For the text-containing cell, return its midpoint in [X, Y] coordinate format. 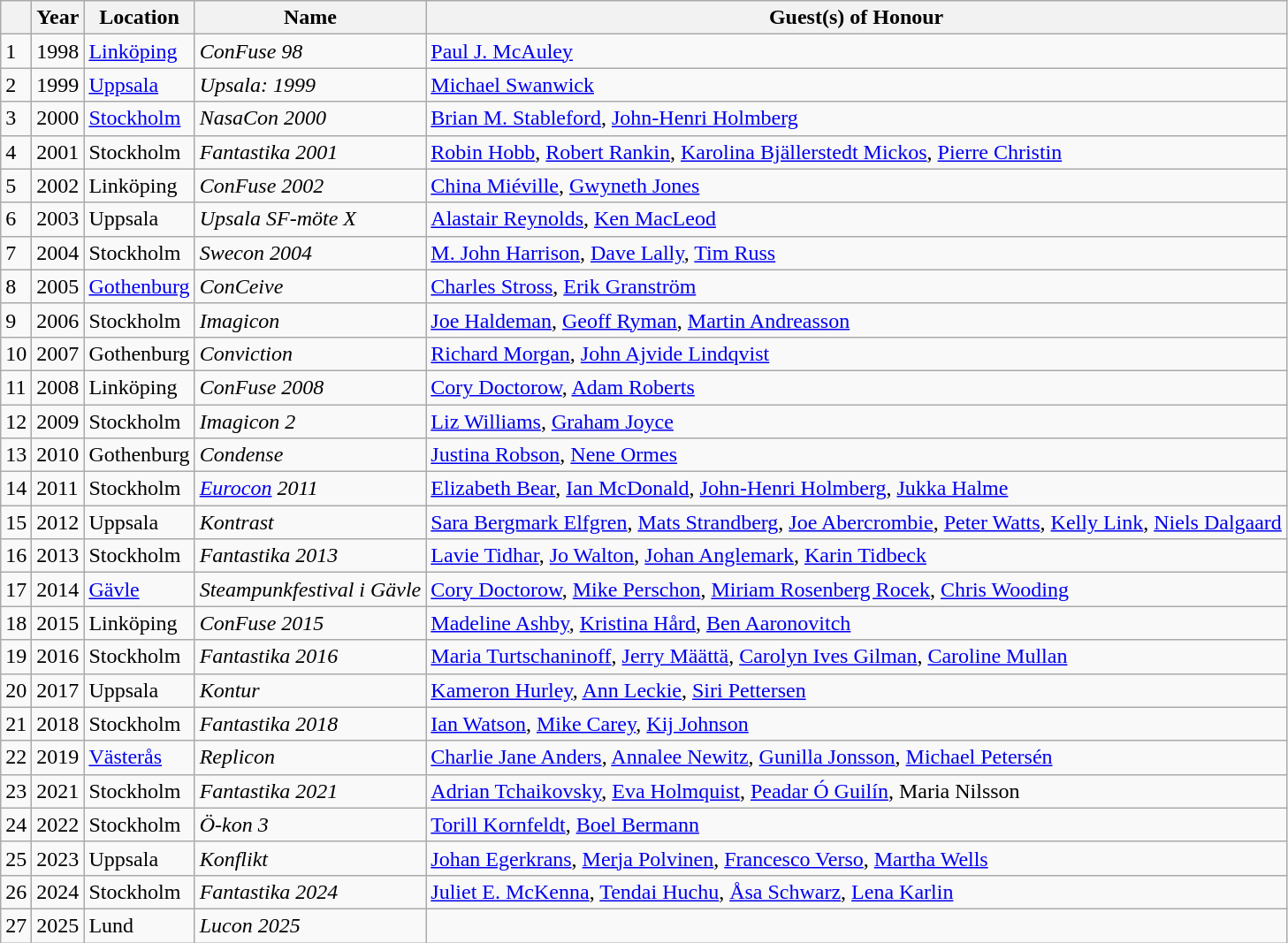
M. John Harrison, Dave Lally, Tim Russ [857, 253]
2001 [58, 152]
Fantastika 2016 [310, 657]
11 [16, 387]
Ian Watson, Mike Carey, Kij Johnson [857, 724]
18 [16, 623]
Location [140, 18]
2013 [58, 556]
Kameron Hurley, Ann Leckie, Siri Pettersen [857, 690]
Liz Williams, Graham Joyce [857, 422]
Name [310, 18]
Eurocon 2011 [310, 489]
4 [16, 152]
Richard Morgan, John Ajvide Lindqvist [857, 354]
Charles Stross, Erik Granström [857, 286]
Torill Kornfeldt, Boel Bermann [857, 825]
5 [16, 186]
2015 [58, 623]
Alastair Reynolds, Ken MacLeod [857, 219]
Condense [310, 455]
ConFuse 2008 [310, 387]
22 [16, 757]
ConFuse 98 [310, 51]
Fantastika 2024 [310, 892]
Swecon 2004 [310, 253]
13 [16, 455]
20 [16, 690]
2025 [58, 925]
1998 [58, 51]
2014 [58, 589]
Michael Swanwick [857, 85]
ConFuse 2015 [310, 623]
19 [16, 657]
Lund [140, 925]
Year [58, 18]
Guest(s) of Honour [857, 18]
2 [16, 85]
Västerås [140, 757]
14 [16, 489]
6 [16, 219]
Elizabeth Bear, Ian McDonald, John-Henri Holmberg, Jukka Halme [857, 489]
Joe Haldeman, Geoff Ryman, Martin Andreasson [857, 320]
1999 [58, 85]
Maria Turtschaninoff, Jerry Määttä, Carolyn Ives Gilman, Caroline Mullan [857, 657]
Conviction [310, 354]
15 [16, 522]
26 [16, 892]
2012 [58, 522]
2021 [58, 791]
Imagicon 2 [310, 422]
Cory Doctorow, Mike Perschon, Miriam Rosenberg Rocek, Chris Wooding [857, 589]
16 [16, 556]
2023 [58, 858]
Robin Hobb, Robert Rankin, Karolina Bjällerstedt Mickos, Pierre Christin [857, 152]
2016 [58, 657]
8 [16, 286]
9 [16, 320]
2000 [58, 118]
2010 [58, 455]
Brian M. Stableford, John-Henri Holmberg [857, 118]
Replicon [310, 757]
Sara Bergmark Elfgren, Mats Strandberg, Joe Abercrombie, Peter Watts, Kelly Link, Niels Dalgaard [857, 522]
Johan Egerkrans, Merja Polvinen, Francesco Verso, Martha Wells [857, 858]
Kontur [310, 690]
ConCeive [310, 286]
NasaCon 2000 [310, 118]
2004 [58, 253]
1 [16, 51]
Upsala: 1999 [310, 85]
China Miéville, Gwyneth Jones [857, 186]
Upsala SF-möte X [310, 219]
Adrian Tchaikovsky, Eva Holmquist, Peadar Ó Guilín, Maria Nilsson [857, 791]
12 [16, 422]
7 [16, 253]
Madeline Ashby, Kristina Hård, Ben Aaronovitch [857, 623]
Justina Robson, Nene Ormes [857, 455]
3 [16, 118]
Konflikt [310, 858]
2017 [58, 690]
2018 [58, 724]
Charlie Jane Anders, Annalee Newitz, Gunilla Jonsson, Michael Petersén [857, 757]
2009 [58, 422]
Fantastika 2001 [310, 152]
27 [16, 925]
Fantastika 2018 [310, 724]
Fantastika 2013 [310, 556]
ConFuse 2002 [310, 186]
Lavie Tidhar, Jo Walton, Johan Anglemark, Karin Tidbeck [857, 556]
Ö-kon 3 [310, 825]
2003 [58, 219]
10 [16, 354]
Kontrast [310, 522]
2005 [58, 286]
2002 [58, 186]
2008 [58, 387]
Fantastika 2021 [310, 791]
24 [16, 825]
21 [16, 724]
17 [16, 589]
Steampunkfestival i Gävle [310, 589]
2007 [58, 354]
2019 [58, 757]
2011 [58, 489]
2006 [58, 320]
Lucon 2025 [310, 925]
Cory Doctorow, Adam Roberts [857, 387]
25 [16, 858]
Juliet E. McKenna, Tendai Huchu, Åsa Schwarz, Lena Karlin [857, 892]
Gävle [140, 589]
Imagicon [310, 320]
2022 [58, 825]
2024 [58, 892]
23 [16, 791]
Paul J. McAuley [857, 51]
